Pinpoint the cell where the given text exists, returning its (X, Y) midpoint coordinate. 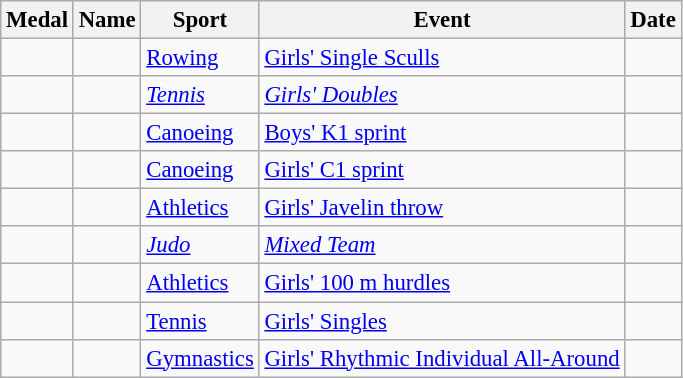
Girls' Doubles (442, 95)
Gymnastics (200, 358)
Girls' Single Sculls (442, 58)
Girls' 100 m hurdles (442, 283)
Girls' Singles (442, 321)
Name (107, 20)
Boys' K1 sprint (442, 133)
Sport (200, 20)
Event (442, 20)
Judo (200, 245)
Girls' C1 sprint (442, 170)
Date (653, 20)
Mixed Team (442, 245)
Girls' Javelin throw (442, 208)
Rowing (200, 58)
Medal (38, 20)
Girls' Rhythmic Individual All-Around (442, 358)
